Return [X, Y] of the center of cell containing provided text 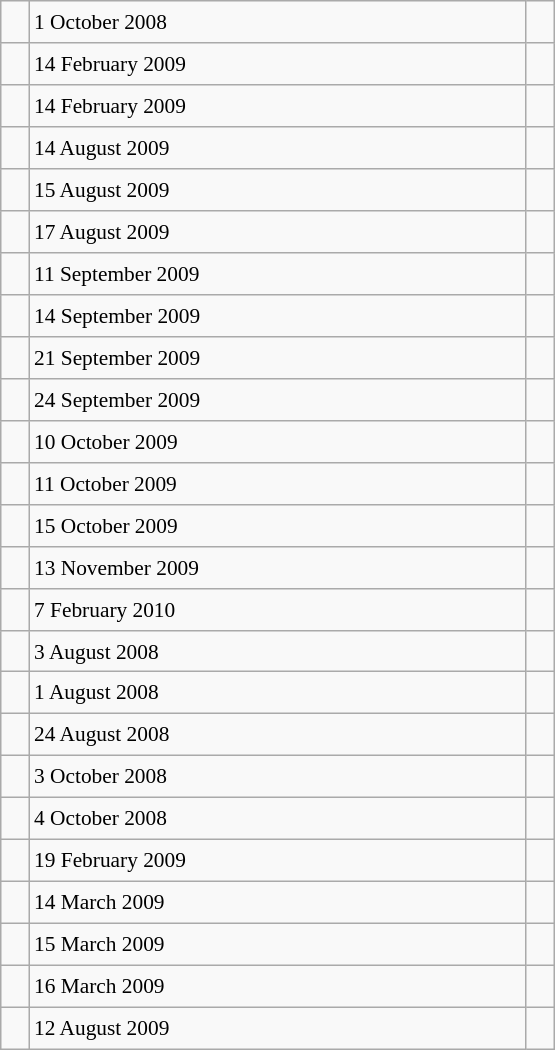
1 August 2008 [278, 693]
3 October 2008 [278, 777]
24 August 2008 [278, 735]
19 February 2009 [278, 861]
14 August 2009 [278, 148]
16 March 2009 [278, 986]
15 March 2009 [278, 945]
15 August 2009 [278, 190]
3 August 2008 [278, 651]
14 March 2009 [278, 903]
7 February 2010 [278, 609]
10 October 2009 [278, 441]
21 September 2009 [278, 358]
17 August 2009 [278, 232]
1 October 2008 [278, 22]
4 October 2008 [278, 819]
24 September 2009 [278, 399]
13 November 2009 [278, 567]
11 October 2009 [278, 483]
12 August 2009 [278, 1028]
11 September 2009 [278, 274]
14 September 2009 [278, 316]
15 October 2009 [278, 525]
